Detect which cell encompasses the target text, then output its [x, y] center coordinate. 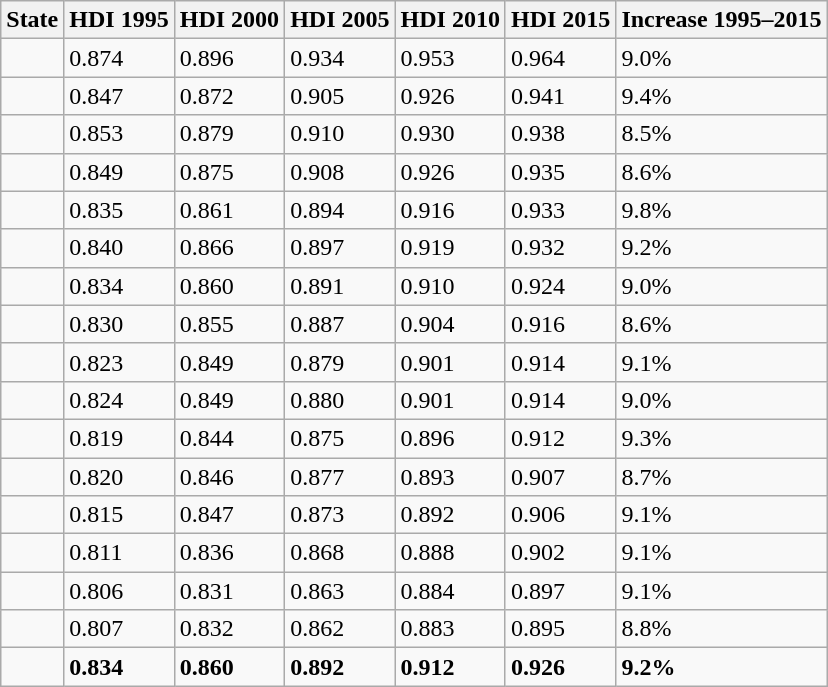
0.935 [560, 172]
0.907 [560, 477]
0.868 [340, 553]
9.8% [722, 210]
0.872 [229, 96]
0.844 [229, 438]
0.855 [229, 324]
0.919 [450, 248]
0.888 [450, 553]
0.863 [340, 591]
0.895 [560, 629]
8.7% [722, 477]
0.806 [119, 591]
0.862 [340, 629]
State [32, 20]
0.883 [450, 629]
HDI 2000 [229, 20]
0.830 [119, 324]
0.807 [119, 629]
0.866 [229, 248]
0.894 [340, 210]
0.908 [340, 172]
9.4% [722, 96]
0.846 [229, 477]
0.874 [119, 58]
0.840 [119, 248]
0.941 [560, 96]
0.934 [340, 58]
0.932 [560, 248]
0.815 [119, 515]
HDI 1995 [119, 20]
HDI 2015 [560, 20]
0.933 [560, 210]
9.3% [722, 438]
0.938 [560, 134]
0.823 [119, 362]
0.880 [340, 400]
0.891 [340, 286]
0.820 [119, 477]
0.905 [340, 96]
0.819 [119, 438]
Increase 1995–2015 [722, 20]
0.930 [450, 134]
0.906 [560, 515]
0.832 [229, 629]
HDI 2005 [340, 20]
0.853 [119, 134]
8.5% [722, 134]
0.811 [119, 553]
0.836 [229, 553]
0.887 [340, 324]
0.877 [340, 477]
8.8% [722, 629]
HDI 2010 [450, 20]
0.964 [560, 58]
0.904 [450, 324]
0.824 [119, 400]
0.861 [229, 210]
0.924 [560, 286]
0.953 [450, 58]
0.884 [450, 591]
0.873 [340, 515]
0.902 [560, 553]
0.831 [229, 591]
0.835 [119, 210]
0.893 [450, 477]
